Return the [x, y] coordinate for the center point of the cell that contains the specified text.  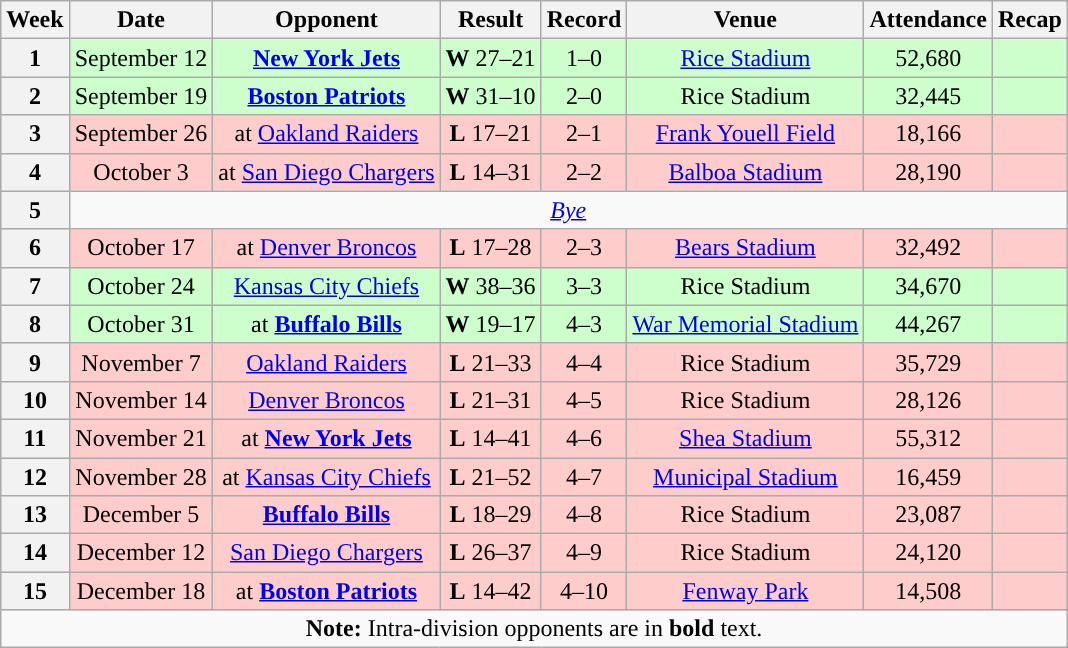
18,166 [928, 134]
Frank Youell Field [746, 134]
W 31–10 [490, 96]
L 18–29 [490, 515]
34,670 [928, 286]
W 27–21 [490, 58]
Bears Stadium [746, 248]
15 [35, 591]
16,459 [928, 477]
L 21–33 [490, 362]
2–2 [584, 172]
War Memorial Stadium [746, 324]
1 [35, 58]
23,087 [928, 515]
L 17–21 [490, 134]
Date [141, 20]
November 28 [141, 477]
4–6 [584, 438]
13 [35, 515]
Note: Intra-division opponents are in bold text. [534, 629]
Bye [568, 210]
4–10 [584, 591]
28,126 [928, 400]
24,120 [928, 553]
4–9 [584, 553]
9 [35, 362]
September 12 [141, 58]
at Kansas City Chiefs [326, 477]
2–1 [584, 134]
W 38–36 [490, 286]
L 21–31 [490, 400]
32,445 [928, 96]
44,267 [928, 324]
5 [35, 210]
4–8 [584, 515]
L 21–52 [490, 477]
at Boston Patriots [326, 591]
November 7 [141, 362]
Venue [746, 20]
December 12 [141, 553]
Buffalo Bills [326, 515]
Oakland Raiders [326, 362]
L 14–41 [490, 438]
October 24 [141, 286]
4 [35, 172]
Record [584, 20]
Shea Stadium [746, 438]
Week [35, 20]
October 31 [141, 324]
Fenway Park [746, 591]
November 14 [141, 400]
8 [35, 324]
14,508 [928, 591]
4–7 [584, 477]
November 21 [141, 438]
35,729 [928, 362]
Result [490, 20]
at Oakland Raiders [326, 134]
December 18 [141, 591]
12 [35, 477]
at Denver Broncos [326, 248]
San Diego Chargers [326, 553]
3 [35, 134]
Opponent [326, 20]
September 19 [141, 96]
New York Jets [326, 58]
L 17–28 [490, 248]
6 [35, 248]
4–4 [584, 362]
at Buffalo Bills [326, 324]
14 [35, 553]
October 3 [141, 172]
Boston Patriots [326, 96]
3–3 [584, 286]
at San Diego Chargers [326, 172]
28,190 [928, 172]
4–3 [584, 324]
10 [35, 400]
55,312 [928, 438]
2 [35, 96]
December 5 [141, 515]
2–3 [584, 248]
Balboa Stadium [746, 172]
Denver Broncos [326, 400]
L 26–37 [490, 553]
October 17 [141, 248]
7 [35, 286]
September 26 [141, 134]
L 14–42 [490, 591]
32,492 [928, 248]
11 [35, 438]
52,680 [928, 58]
Recap [1030, 20]
W 19–17 [490, 324]
1–0 [584, 58]
4–5 [584, 400]
2–0 [584, 96]
Attendance [928, 20]
Municipal Stadium [746, 477]
L 14–31 [490, 172]
at New York Jets [326, 438]
Kansas City Chiefs [326, 286]
